Pinpoint the cell where the given text exists, returning its (x, y) midpoint coordinate. 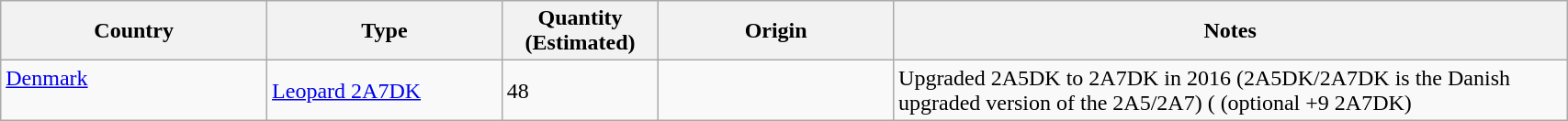
Upgraded 2A5DK to 2A7DK in 2016 (2A5DK/2A7DK is the Danish upgraded version of the 2A5/2A7) ( (optional +9 2A7DK) (1231, 90)
Quantity (Estimated) (580, 31)
Origin (776, 31)
Denmark (134, 90)
Type (385, 31)
Notes (1231, 31)
Leopard 2A7DK (385, 90)
Country (134, 31)
48 (580, 90)
